Search for the cell housing the specified text and yield its (X, Y) center coordinate. 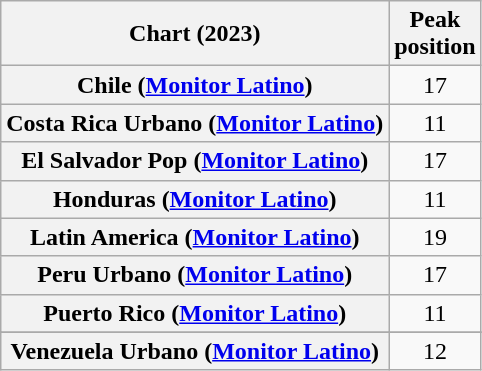
Chile (Monitor Latino) (195, 85)
Chart (2023) (195, 34)
Venezuela Urbano (Monitor Latino) (195, 351)
El Salvador Pop (Monitor Latino) (195, 161)
Latin America (Monitor Latino) (195, 237)
19 (435, 237)
Puerto Rico (Monitor Latino) (195, 313)
Peakposition (435, 34)
Peru Urbano (Monitor Latino) (195, 275)
12 (435, 351)
Honduras (Monitor Latino) (195, 199)
Costa Rica Urbano (Monitor Latino) (195, 123)
